From the cell containing the given text, extract its center point as (x, y) coordinate. 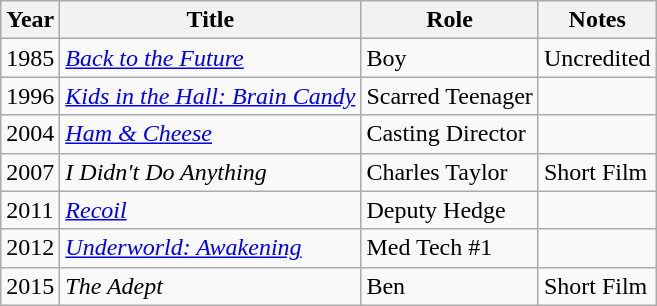
2007 (30, 172)
Notes (597, 20)
Title (210, 20)
Uncredited (597, 58)
Recoil (210, 210)
2004 (30, 134)
Scarred Teenager (450, 96)
Underworld: Awakening (210, 248)
Back to the Future (210, 58)
Kids in the Hall: Brain Candy (210, 96)
Ben (450, 286)
2011 (30, 210)
I Didn't Do Anything (210, 172)
Role (450, 20)
Med Tech #1 (450, 248)
Deputy Hedge (450, 210)
2012 (30, 248)
Boy (450, 58)
1996 (30, 96)
2015 (30, 286)
Year (30, 20)
Ham & Cheese (210, 134)
Casting Director (450, 134)
1985 (30, 58)
Charles Taylor (450, 172)
The Adept (210, 286)
